For the text-containing cell, return its midpoint in (X, Y) coordinate format. 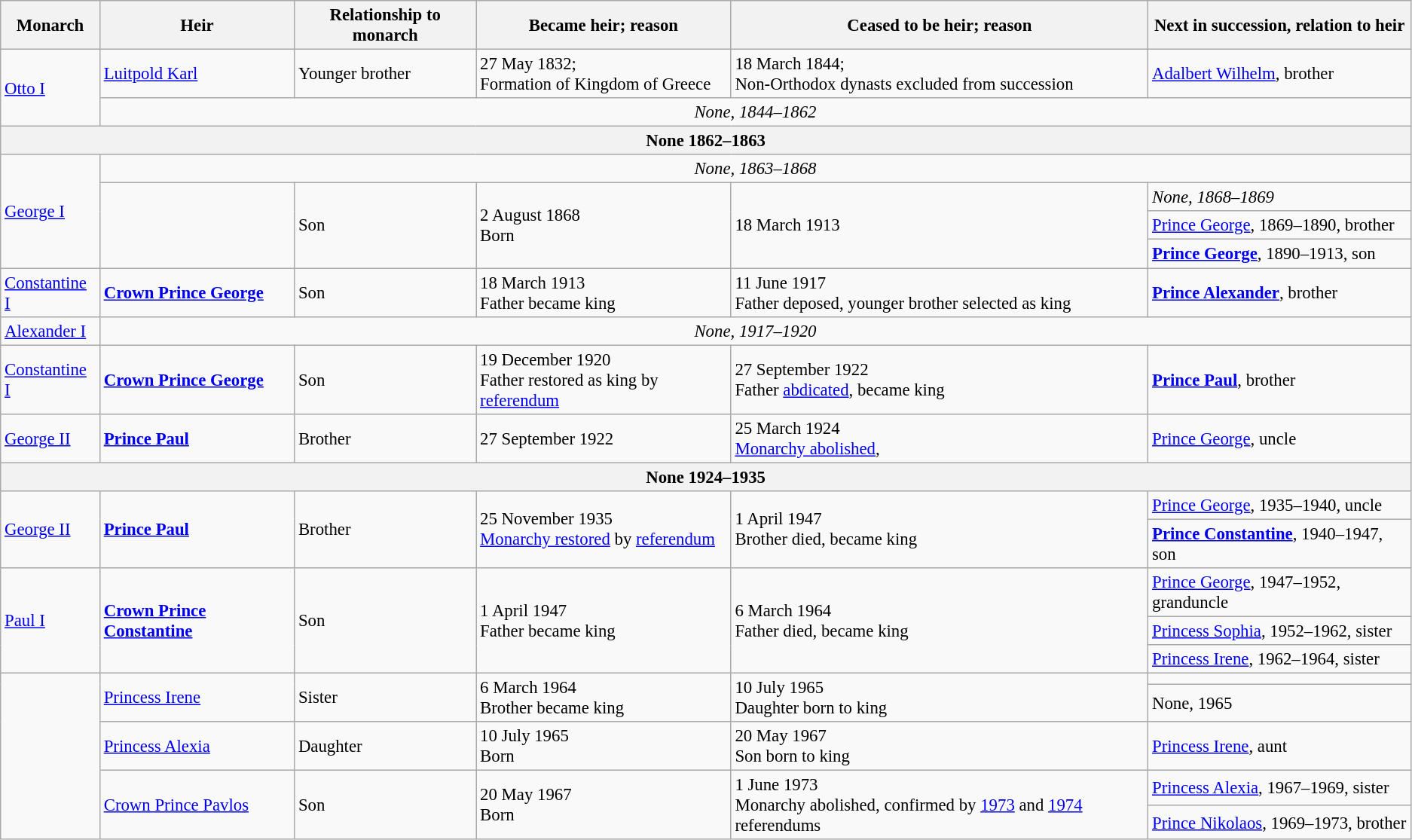
Prince Paul, brother (1279, 380)
10 July 1965Born (604, 746)
1 April 1947Brother died, became king (940, 530)
Princess Irene, aunt (1279, 746)
25 March 1924Monarchy abolished, (940, 438)
10 July 1965Daughter born to king (940, 698)
Paul I (50, 621)
None 1924–1935 (706, 477)
Crown Prince Pavlos (197, 805)
1 June 1973Monarchy abolished, confirmed by 1973 and 1974 referendums (940, 805)
Monarch (50, 26)
18 March 1913Father became king (604, 292)
18 March 1844;Non-Orthodox dynasts excluded from succession (940, 74)
Princess Sophia, 1952–1962, sister (1279, 631)
None 1862–1863 (706, 141)
20 May 1967Son born to king (940, 746)
Younger brother (386, 74)
Princess Alexia, 1967–1969, sister (1279, 788)
2 August 1868Born (604, 226)
Prince George, uncle (1279, 438)
Prince Constantine, 1940–1947, son (1279, 544)
Heir (197, 26)
Prince George, 1935–1940, uncle (1279, 506)
None, 1965 (1279, 703)
None, 1868–1869 (1279, 197)
Alexander I (50, 331)
Luitpold Karl (197, 74)
6 March 1964Brother became king (604, 698)
Daughter (386, 746)
Became heir; reason (604, 26)
None, 1917–1920 (755, 331)
Otto I (50, 88)
27 September 1922 (604, 438)
11 June 1917Father deposed, younger brother selected as king (940, 292)
Prince Alexander, brother (1279, 292)
Prince George, 1947–1952, granduncle (1279, 592)
18 March 1913 (940, 226)
Ceased to be heir; reason (940, 26)
Princess Alexia (197, 746)
27 September 1922Father abdicated, became king (940, 380)
Next in succession, relation to heir (1279, 26)
Princess Irene (197, 698)
None, 1844–1862 (755, 112)
Relationship to monarch (386, 26)
19 December 1920Father restored as king by referendum (604, 380)
George I (50, 211)
20 May 1967Born (604, 805)
None, 1863–1868 (755, 169)
6 March 1964Father died, became king (940, 621)
25 November 1935Monarchy restored by referendum (604, 530)
Crown Prince Constantine (197, 621)
Prince George, 1890–1913, son (1279, 254)
Adalbert Wilhelm, brother (1279, 74)
Prince George, 1869–1890, brother (1279, 225)
Princess Irene, 1962–1964, sister (1279, 659)
27 May 1832;Formation of Kingdom of Greece (604, 74)
1 April 1947Father became king (604, 621)
Sister (386, 698)
Prince Nikolaos, 1969–1973, brother (1279, 823)
